Capture the cell that displays the provided text and extract its [x, y] central coordinate. 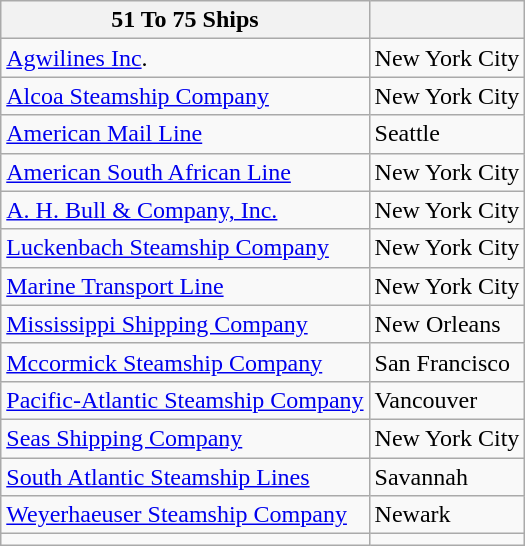
Vancouver [447, 400]
A. H. Bull & Company, Inc. [185, 210]
Luckenbach Steamship Company [185, 248]
Alcoa Steamship Company [185, 96]
South Atlantic Steamship Lines [185, 477]
San Francisco [447, 362]
51 To 75 Ships [185, 20]
Mississippi Shipping Company [185, 324]
Mccormick Steamship Company [185, 362]
American Mail Line [185, 134]
American South African Line [185, 172]
Pacific-Atlantic Steamship Company [185, 400]
Marine Transport Line [185, 286]
Agwilines Inc. [185, 58]
Weyerhaeuser Steamship Company [185, 515]
Savannah [447, 477]
New Orleans [447, 324]
Seattle [447, 134]
Seas Shipping Company [185, 438]
Newark [447, 515]
